Scan for the cell matching the given text and deliver its [X, Y] coordinate at center. 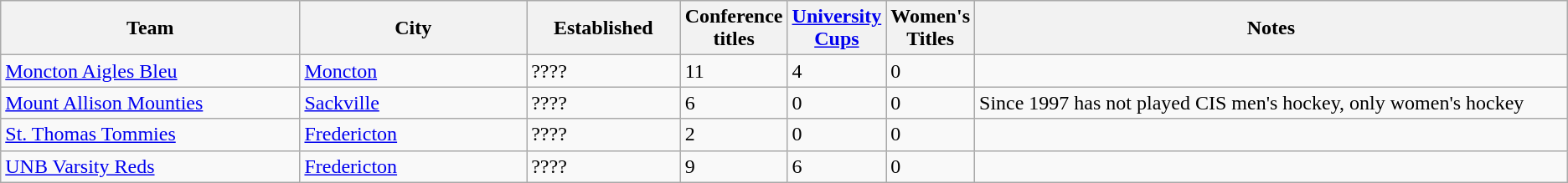
Women's Titles [931, 28]
Notes [1271, 28]
Established [603, 28]
4 [837, 71]
Sackville [414, 103]
2 [734, 135]
St. Thomas Tommies [151, 135]
Moncton Aigles Bleu [151, 71]
Moncton [414, 71]
Team [151, 28]
Since 1997 has not played CIS men's hockey, only women's hockey [1271, 103]
Mount Allison Mounties [151, 103]
University Cups [837, 28]
9 [734, 166]
Conference titles [734, 28]
UNB Varsity Reds [151, 166]
11 [734, 71]
City [414, 28]
